Determine the (x, y) coordinate at the center of the cell enclosing the given text.  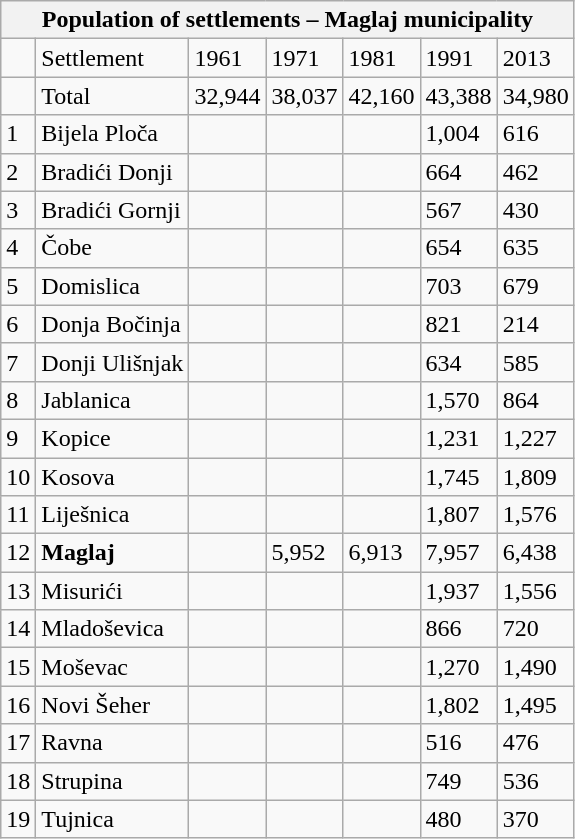
32,944 (228, 96)
18 (18, 781)
Jablanica (112, 400)
Domislica (112, 286)
1,227 (536, 438)
703 (458, 286)
Total (112, 96)
1,809 (536, 477)
1991 (458, 58)
654 (458, 248)
864 (536, 400)
480 (458, 819)
634 (458, 362)
Novi Šeher (112, 705)
616 (536, 134)
3 (18, 210)
1961 (228, 58)
1,495 (536, 705)
1,576 (536, 515)
Mladoševica (112, 629)
1,004 (458, 134)
15 (18, 667)
4 (18, 248)
7,957 (458, 553)
Liješnica (112, 515)
Kopice (112, 438)
Bradići Donji (112, 172)
6,913 (382, 553)
Kosova (112, 477)
635 (536, 248)
1,270 (458, 667)
34,980 (536, 96)
5,952 (304, 553)
12 (18, 553)
14 (18, 629)
8 (18, 400)
567 (458, 210)
Misurići (112, 591)
17 (18, 743)
Population of settlements – Maglaj municipality (288, 20)
1,490 (536, 667)
1,570 (458, 400)
Bradići Gornji (112, 210)
1,556 (536, 591)
370 (536, 819)
38,037 (304, 96)
6 (18, 324)
11 (18, 515)
Strupina (112, 781)
679 (536, 286)
462 (536, 172)
Settlement (112, 58)
749 (458, 781)
Moševac (112, 667)
6,438 (536, 553)
1981 (382, 58)
7 (18, 362)
16 (18, 705)
516 (458, 743)
Donji Ulišnjak (112, 362)
Bijela Ploča (112, 134)
Ravna (112, 743)
585 (536, 362)
19 (18, 819)
1,802 (458, 705)
430 (536, 210)
Čobe (112, 248)
1,745 (458, 477)
1,807 (458, 515)
720 (536, 629)
Maglaj (112, 553)
5 (18, 286)
1971 (304, 58)
866 (458, 629)
9 (18, 438)
664 (458, 172)
476 (536, 743)
1 (18, 134)
Tujnica (112, 819)
214 (536, 324)
Donja Bočinja (112, 324)
821 (458, 324)
43,388 (458, 96)
2013 (536, 58)
1,937 (458, 591)
2 (18, 172)
13 (18, 591)
10 (18, 477)
536 (536, 781)
1,231 (458, 438)
42,160 (382, 96)
